For the text-containing cell, return its midpoint in (x, y) coordinate format. 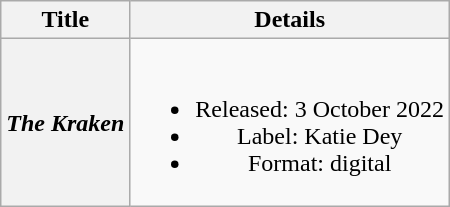
The Kraken (66, 122)
Released: 3 October 2022Label: Katie DeyFormat: digital (290, 122)
Title (66, 20)
Details (290, 20)
